Capture the cell that displays the provided text and extract its [X, Y] central coordinate. 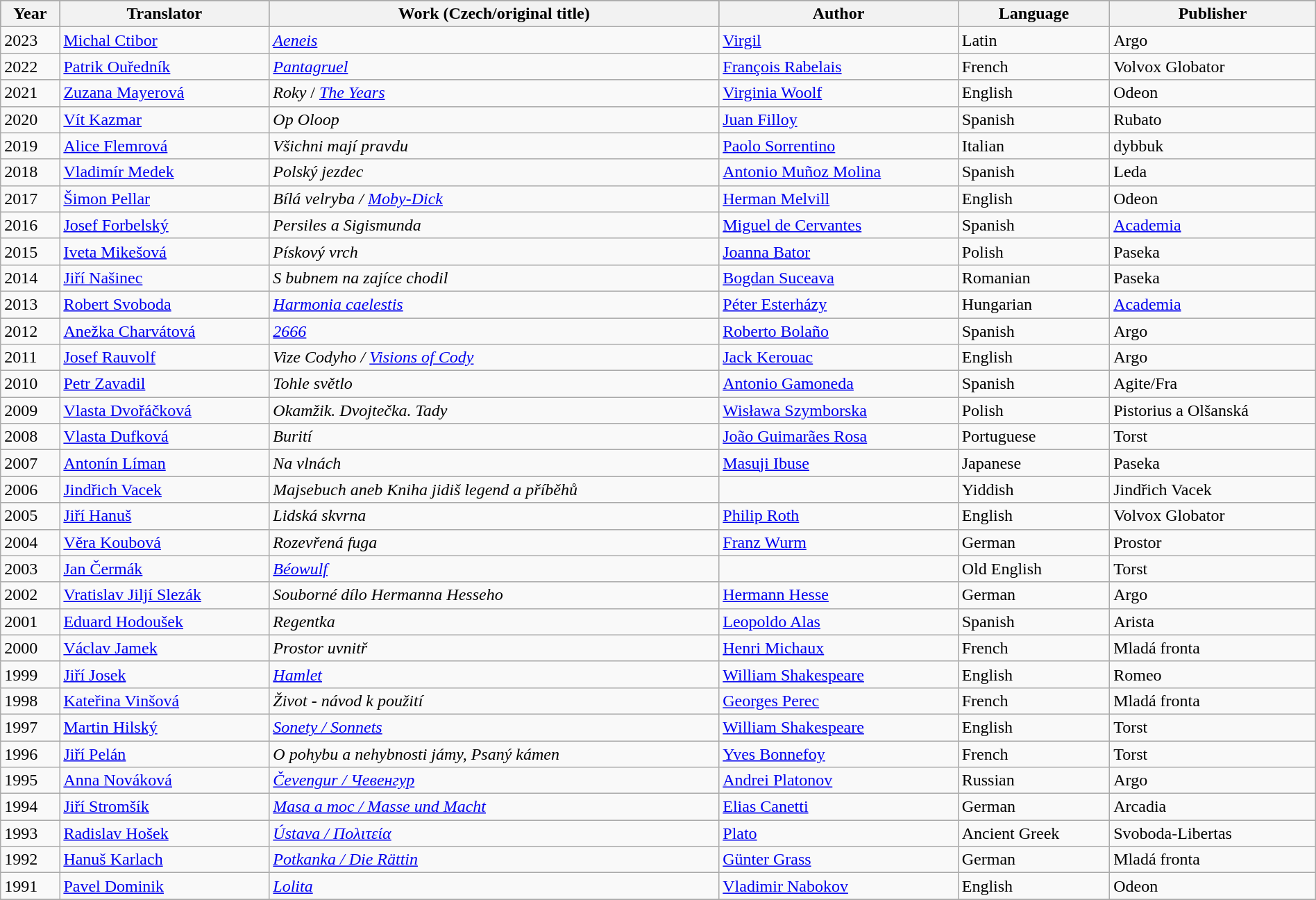
Publisher [1213, 14]
Leopoldo Alas [838, 622]
Franz Wurm [838, 542]
2007 [31, 463]
Eduard Hodoušek [164, 622]
Portuguese [1034, 437]
2003 [31, 569]
Pavel Dominik [164, 886]
2020 [31, 119]
Agite/Fra [1213, 384]
Hungarian [1034, 304]
O pohybu a nehybnosti jámy, Psaný kámen [494, 753]
Language [1034, 14]
Jiří Stromšík [164, 807]
Vít Kazmar [164, 119]
Na vlnách [494, 463]
Antonio Gamoneda [838, 384]
Vlasta Dufková [164, 437]
Romeo [1213, 674]
1992 [31, 860]
Prostor uvnitř [494, 648]
Lidská skvrna [494, 516]
Paolo Sorrentino [838, 146]
S bubnem na zajíce chodil [494, 278]
2006 [31, 490]
Andrei Platonov [838, 781]
1995 [31, 781]
2015 [31, 251]
Lolita [494, 886]
Robert Svoboda [164, 304]
Majsebuch aneb Kniha jidiš legend a příběhů [494, 490]
Václav Jamek [164, 648]
Joanna Bator [838, 251]
2017 [31, 199]
2005 [31, 516]
Author [838, 14]
2019 [31, 146]
Vize Codyho / Visions of Cody [494, 358]
Arcadia [1213, 807]
Prostor [1213, 542]
Vlasta Dvořáčková [164, 410]
2004 [31, 542]
Josef Forbelský [164, 225]
2013 [31, 304]
Yves Bonnefoy [838, 753]
Romanian [1034, 278]
1996 [31, 753]
Antonio Muñoz Molina [838, 172]
Martin Hilský [164, 727]
Russian [1034, 781]
Günter Grass [838, 860]
Kateřina Vinšová [164, 701]
2002 [31, 595]
Pantagruel [494, 67]
Polský jezdec [494, 172]
Henri Michaux [838, 648]
Tohle světlo [494, 384]
2001 [31, 622]
2000 [31, 648]
Herman Melvill [838, 199]
Virgil [838, 40]
Potkanka / Die Rättin [494, 860]
2012 [31, 331]
Pískový vrch [494, 251]
Aeneis [494, 40]
Rubato [1213, 119]
Bílá velryba / Moby-Dick [494, 199]
2016 [31, 225]
Translator [164, 14]
dybbuk [1213, 146]
Virginia Woolf [838, 93]
2014 [31, 278]
Jiří Našinec [164, 278]
Work (Czech/original title) [494, 14]
Arista [1213, 622]
Anna Nováková [164, 781]
1999 [31, 674]
Ústava / Πολιτεία [494, 833]
Béowulf [494, 569]
Hamlet [494, 674]
Year [31, 14]
Philip Roth [838, 516]
Všichni mají pravdu [494, 146]
Yiddish [1034, 490]
2018 [31, 172]
1993 [31, 833]
Vladimir Nabokov [838, 886]
Ancient Greek [1034, 833]
Burití [494, 437]
Georges Perec [838, 701]
Anežka Charvátová [164, 331]
Hermann Hesse [838, 595]
2023 [31, 40]
Elias Canetti [838, 807]
Antonín Líman [164, 463]
Petr Zavadil [164, 384]
Old English [1034, 569]
2011 [31, 358]
Hanuš Karlach [164, 860]
Rozevřená fuga [494, 542]
François Rabelais [838, 67]
Plato [838, 833]
Radislav Hošek [164, 833]
Šimon Pellar [164, 199]
Sonety / Sonnets [494, 727]
2022 [31, 67]
Vladimír Medek [164, 172]
1994 [31, 807]
Masa a moc / Masse und Macht [494, 807]
Latin [1034, 40]
Italian [1034, 146]
Věra Koubová [164, 542]
João Guimarães Rosa [838, 437]
Iveta Mikešová [164, 251]
2008 [31, 437]
2009 [31, 410]
Jan Čermák [164, 569]
Roky / The Years [494, 93]
Roberto Bolaño [838, 331]
Život - návod k použití [494, 701]
1997 [31, 727]
Jack Kerouac [838, 358]
Josef Rauvolf [164, 358]
Regentka [494, 622]
1998 [31, 701]
Miguel de Cervantes [838, 225]
Jiří Pelán [164, 753]
Péter Esterházy [838, 304]
Svoboda-Libertas [1213, 833]
Alice Flemrová [164, 146]
Jiří Hanuš [164, 516]
Harmonia caelestis [494, 304]
Zuzana Mayerová [164, 93]
Vratislav Jiljí Slezák [164, 595]
Michal Ctibor [164, 40]
Persiles a Sigismunda [494, 225]
Op Oloop [494, 119]
Jiří Josek [164, 674]
Bogdan Suceava [838, 278]
Wisława Szymborska [838, 410]
Juan Filloy [838, 119]
2666 [494, 331]
1991 [31, 886]
2021 [31, 93]
Japanese [1034, 463]
Pistorius a Olšanská [1213, 410]
Čevengur / Чевенгур [494, 781]
Patrik Ouředník [164, 67]
Leda [1213, 172]
Okamžik. Dvojtečka. Tady [494, 410]
Masuji Ibuse [838, 463]
Souborné dílo Hermanna Hesseho [494, 595]
2010 [31, 384]
